Scan for the cell matching the given text and deliver its [X, Y] coordinate at center. 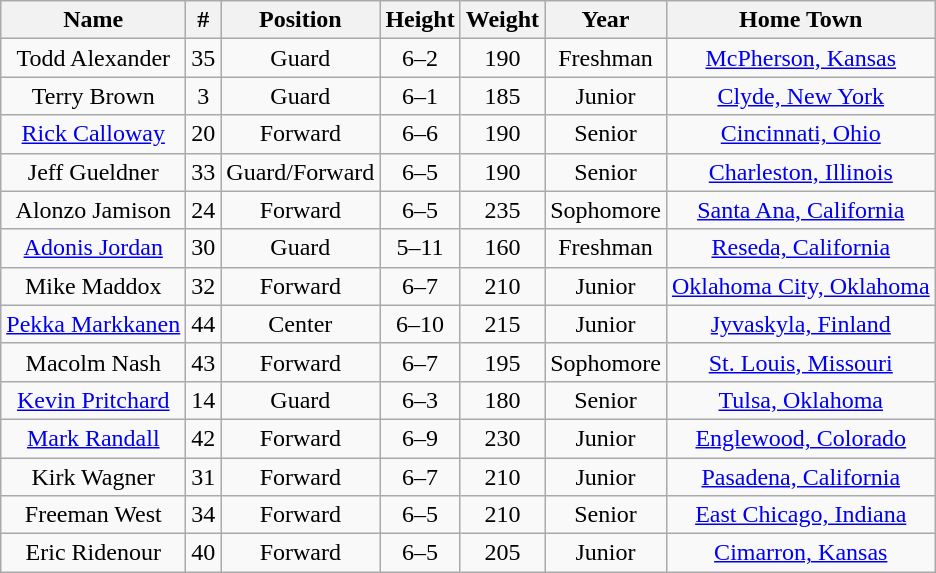
Pasadena, California [800, 477]
Height [420, 20]
Adonis Jordan [94, 248]
Tulsa, Oklahoma [800, 400]
215 [502, 324]
205 [502, 553]
30 [204, 248]
Santa Ana, California [800, 210]
230 [502, 438]
# [204, 20]
3 [204, 96]
34 [204, 515]
33 [204, 172]
Weight [502, 20]
Reseda, California [800, 248]
6–3 [420, 400]
160 [502, 248]
Mike Maddox [94, 286]
Alonzo Jamison [94, 210]
24 [204, 210]
44 [204, 324]
14 [204, 400]
43 [204, 362]
32 [204, 286]
Jyvaskyla, Finland [800, 324]
6–1 [420, 96]
Terry Brown [94, 96]
6–9 [420, 438]
Mark Randall [94, 438]
5–11 [420, 248]
31 [204, 477]
Home Town [800, 20]
35 [204, 58]
Kevin Pritchard [94, 400]
Freeman West [94, 515]
6–2 [420, 58]
40 [204, 553]
McPherson, Kansas [800, 58]
Name [94, 20]
42 [204, 438]
Year [606, 20]
6–10 [420, 324]
Position [300, 20]
Kirk Wagner [94, 477]
Eric Ridenour [94, 553]
Charleston, Illinois [800, 172]
6–6 [420, 134]
Clyde, New York [800, 96]
St. Louis, Missouri [800, 362]
Englewood, Colorado [800, 438]
East Chicago, Indiana [800, 515]
Guard/Forward [300, 172]
Cincinnati, Ohio [800, 134]
180 [502, 400]
185 [502, 96]
195 [502, 362]
Todd Alexander [94, 58]
Pekka Markkanen [94, 324]
20 [204, 134]
Macolm Nash [94, 362]
Jeff Gueldner [94, 172]
Rick Calloway [94, 134]
Cimarron, Kansas [800, 553]
Center [300, 324]
Oklahoma City, Oklahoma [800, 286]
235 [502, 210]
